Detect which cell encompasses the target text, then output its [x, y] center coordinate. 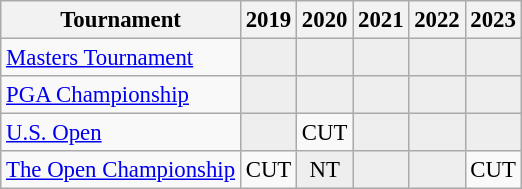
The Open Championship [121, 170]
2019 [268, 20]
PGA Championship [121, 95]
2022 [437, 20]
2020 [325, 20]
Tournament [121, 20]
U.S. Open [121, 133]
Masters Tournament [121, 58]
NT [325, 170]
2021 [381, 20]
2023 [493, 20]
